Output the (X, Y) coordinate of the center of the cell containing the given text.  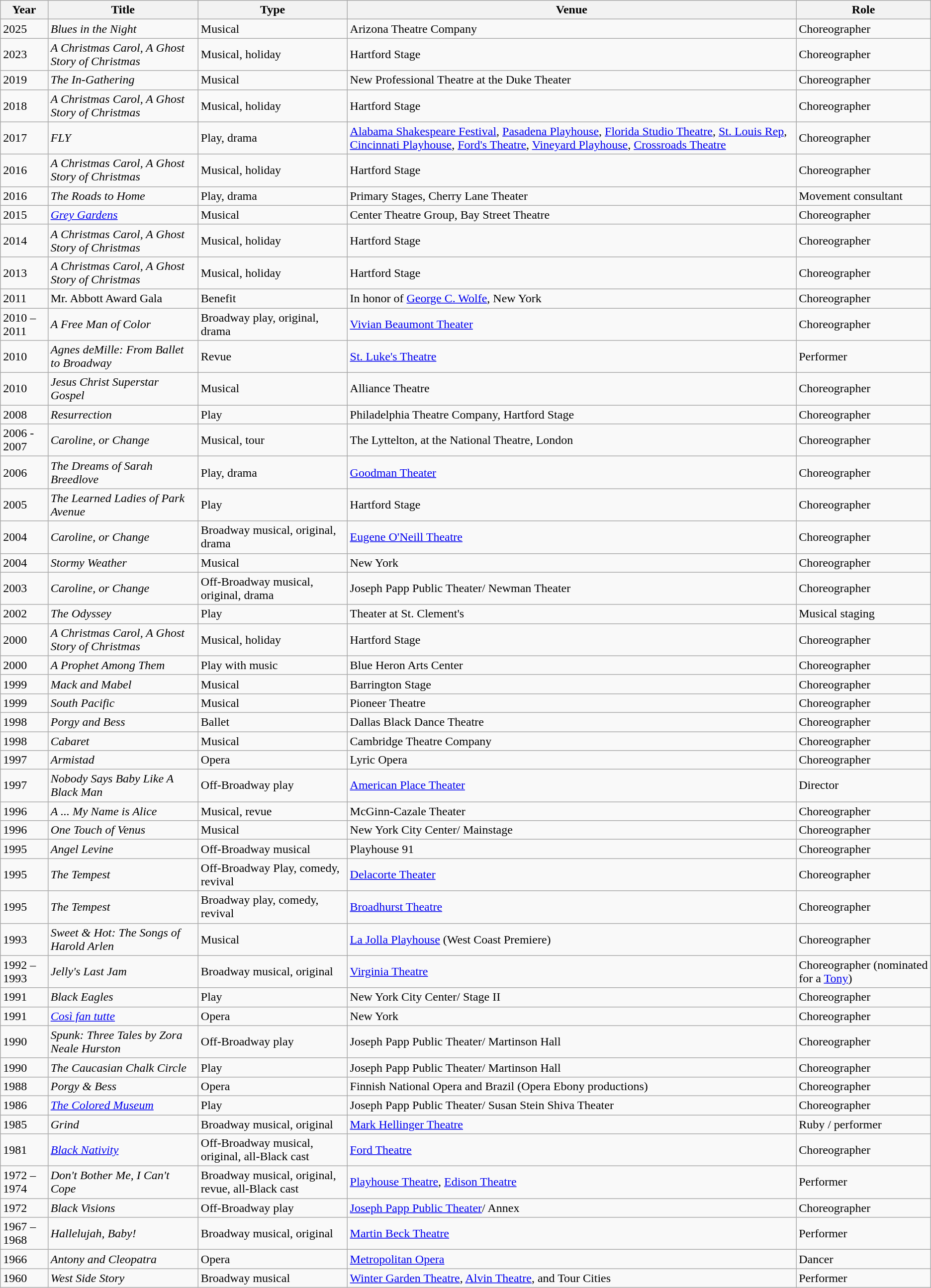
Revue (273, 357)
FLY (123, 138)
Off-Broadway Play, comedy, revival (273, 875)
Musical, revue (273, 811)
Venue (572, 10)
A Prophet Among Them (123, 665)
Broadway musical, original, drama (273, 537)
2005 (24, 505)
The Learned Ladies of Park Avenue (123, 505)
Jelly's Last Jam (123, 971)
The In-Gathering (123, 80)
Year (24, 10)
Metropolitan Opera (572, 1259)
Lyric Opera (572, 760)
Alliance Theatre (572, 389)
2010 – 2011 (24, 324)
Ballet (273, 722)
Finnish National Opera and Brazil (Opera Ebony productions) (572, 1086)
Porgy and Bess (123, 722)
1972 (24, 1208)
Mr. Abbott Award Gala (123, 298)
Cambridge Theatre Company (572, 741)
Arizona Theatre Company (572, 29)
Broadway play, original, drama (273, 324)
Off-Broadway musical (273, 849)
St. Luke's Theatre (572, 357)
New York City Center/ Stage II (572, 997)
Grind (123, 1124)
2002 (24, 614)
The Colored Museum (123, 1105)
Off-Broadway musical, original, drama (273, 589)
2017 (24, 138)
2023 (24, 55)
Title (123, 10)
In honor of George C. Wolfe, New York (572, 298)
McGinn-Cazale Theater (572, 811)
The Dreams of Sarah Breedlove (123, 472)
Eugene O'Neill Theatre (572, 537)
Nobody Says Baby Like A Black Man (123, 785)
1993 (24, 940)
The Odyssey (123, 614)
Virginia Theatre (572, 971)
1981 (24, 1150)
Così fan tutte (123, 1016)
Cabaret (123, 741)
Musical staging (863, 614)
2006 (24, 472)
1966 (24, 1259)
Off-Broadway musical, original, all-Black cast (273, 1150)
Type (273, 10)
Movement consultant (863, 196)
New Professional Theatre at the Duke Theater (572, 80)
1988 (24, 1086)
Grey Gardens (123, 215)
Agnes deMille: From Ballet to Broadway (123, 357)
A Free Man of Color (123, 324)
New York City Center/ Mainstage (572, 830)
Role (863, 10)
La Jolla Playhouse (West Coast Premiere) (572, 940)
The Lyttelton, at the National Theatre, London (572, 440)
Pioneer Theatre (572, 703)
Primary Stages, Cherry Lane Theater (572, 196)
Jesus Christ Superstar Gospel (123, 389)
Don't Bother Me, I Can't Cope (123, 1182)
Goodman Theater (572, 472)
Director (863, 785)
Black Visions (123, 1208)
Broadhurst Theatre (572, 907)
Blue Heron Arts Center (572, 665)
1985 (24, 1124)
Center Theatre Group, Bay Street Theatre (572, 215)
2013 (24, 272)
Play with music (273, 665)
Porgy & Bess (123, 1086)
Antony and Cleopatra (123, 1259)
Ruby / performer (863, 1124)
Mark Hellinger Theatre (572, 1124)
1960 (24, 1278)
Playhouse 91 (572, 849)
Broadway musical, original, revue, all-Black cast (273, 1182)
2011 (24, 298)
Philadelphia Theatre Company, Hartford Stage (572, 415)
1986 (24, 1105)
Broadway play, comedy, revival (273, 907)
2014 (24, 241)
2003 (24, 589)
Spunk: Three Tales by Zora Neale Hurston (123, 1042)
2025 (24, 29)
Delacorte Theater (572, 875)
Winter Garden Theatre, Alvin Theatre, and Tour Cities (572, 1278)
Black Nativity (123, 1150)
Mack and Mabel (123, 684)
Choreographer (nominated for a Tony) (863, 971)
1992 – 1993 (24, 971)
Theater at St. Clement's (572, 614)
Martin Beck Theatre (572, 1234)
Dancer (863, 1259)
Blues in the Night (123, 29)
Joseph Papp Public Theater/ Newman Theater (572, 589)
2018 (24, 105)
Angel Levine (123, 849)
2008 (24, 415)
One Touch of Venus (123, 830)
Broadway musical (273, 1278)
Sweet & Hot: The Songs of Harold Arlen (123, 940)
Resurrection (123, 415)
West Side Story (123, 1278)
Barrington Stage (572, 684)
2015 (24, 215)
Benefit (273, 298)
1972 – 1974 (24, 1182)
Armistad (123, 760)
A ... My Name is Alice (123, 811)
Playhouse Theatre, Edison Theatre (572, 1182)
Stormy Weather (123, 563)
American Place Theater (572, 785)
Black Eagles (123, 997)
The Roads to Home (123, 196)
Vivian Beaumont Theater (572, 324)
2019 (24, 80)
South Pacific (123, 703)
2006 - 2007 (24, 440)
Ford Theatre (572, 1150)
The Caucasian Chalk Circle (123, 1067)
Dallas Black Dance Theatre (572, 722)
Musical, tour (273, 440)
Joseph Papp Public Theater/ Susan Stein Shiva Theater (572, 1105)
Hallelujah, Baby! (123, 1234)
1967 – 1968 (24, 1234)
Joseph Papp Public Theater/ Annex (572, 1208)
